Extract the (x, y) coordinate from the center of the cell holding the provided text.  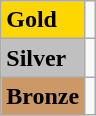
Gold (43, 20)
Silver (43, 58)
Bronze (43, 96)
